Extract the (x, y) coordinate from the center of the cell holding the provided text.  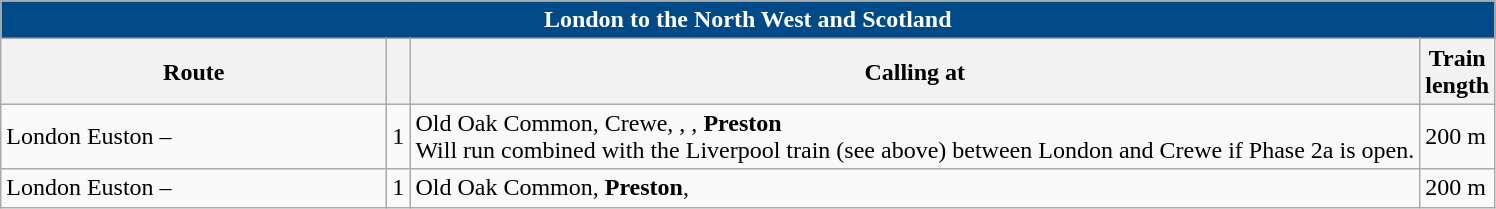
Calling at (915, 72)
London to the North West and Scotland (748, 20)
Old Oak Common, Crewe, , , PrestonWill run combined with the Liverpool train (see above) between London and Crewe if Phase 2a is open. (915, 136)
Route (194, 72)
Old Oak Common, Preston, (915, 188)
Trainlength (1458, 72)
